Search for the cell housing the specified text and yield its (X, Y) center coordinate. 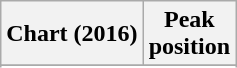
Chart (2016) (72, 34)
Peak position (189, 34)
